Search for the cell housing the specified text and yield its (X, Y) center coordinate. 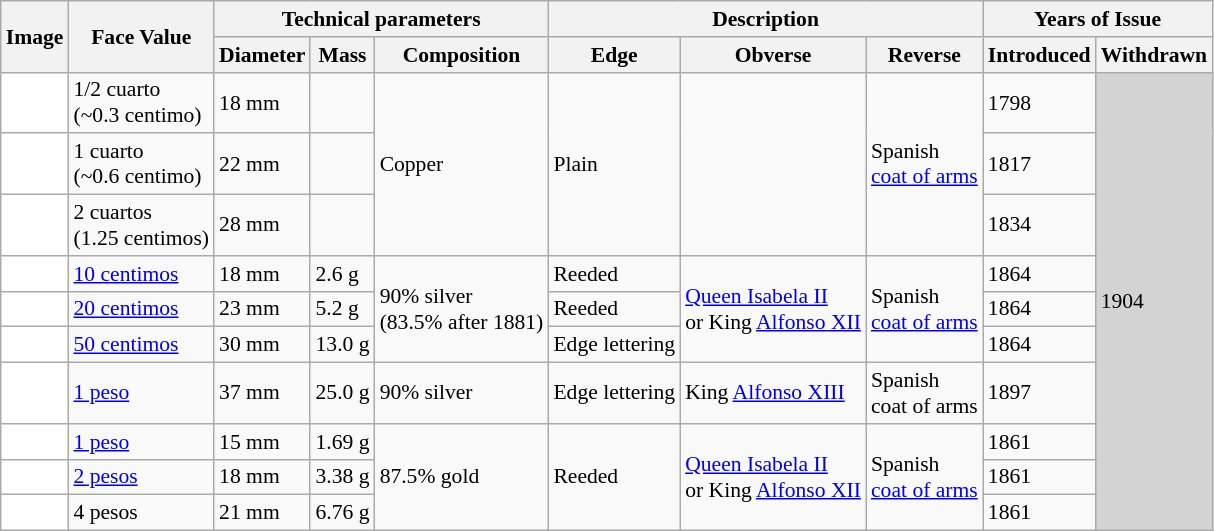
2.6 g (342, 274)
50 centimos (141, 345)
87.5% gold (462, 478)
Copper (462, 164)
Technical parameters (381, 19)
1897 (1040, 394)
1.69 g (342, 442)
30 mm (262, 345)
Composition (462, 55)
Introduced (1040, 55)
28 mm (262, 226)
Image (35, 36)
Reverse (924, 55)
Face Value (141, 36)
25.0 g (342, 394)
Spanishcoat of arms (924, 478)
13.0 g (342, 345)
1834 (1040, 226)
2 pesos (141, 477)
Description (765, 19)
2 cuartos (1.25 centimos) (141, 226)
Diameter (262, 55)
1798 (1040, 102)
6.76 g (342, 513)
1/2 cuarto (~0.3 centimo) (141, 102)
10 centimos (141, 274)
90% silver (462, 394)
Years of Issue (1098, 19)
1 cuarto (~0.6 centimo) (141, 164)
1904 (1154, 301)
3.38 g (342, 477)
22 mm (262, 164)
37 mm (262, 394)
5.2 g (342, 309)
90% silver (83.5% after 1881) (462, 310)
King Alfonso XIII (773, 394)
15 mm (262, 442)
Mass (342, 55)
Obverse (773, 55)
21 mm (262, 513)
4 pesos (141, 513)
Plain (614, 164)
20 centimos (141, 309)
Edge (614, 55)
Withdrawn (1154, 55)
23 mm (262, 309)
1817 (1040, 164)
